Return (x, y) of the center of cell containing provided text 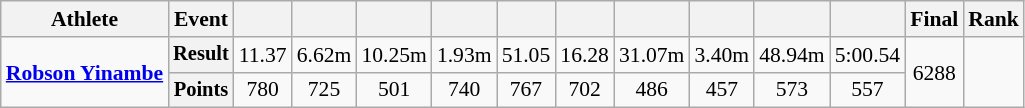
725 (324, 90)
Event (201, 19)
1.93m (464, 55)
557 (868, 90)
Points (201, 90)
501 (394, 90)
51.05 (526, 55)
5:00.54 (868, 55)
702 (584, 90)
780 (263, 90)
Result (201, 55)
31.07m (652, 55)
Robson Yinambe (84, 72)
3.40m (722, 55)
740 (464, 90)
48.94m (792, 55)
Final (934, 19)
Athlete (84, 19)
457 (722, 90)
486 (652, 90)
6288 (934, 72)
16.28 (584, 55)
10.25m (394, 55)
573 (792, 90)
Rank (994, 19)
767 (526, 90)
11.37 (263, 55)
6.62m (324, 55)
